Output the (X, Y) coordinate of the center of the cell containing the given text.  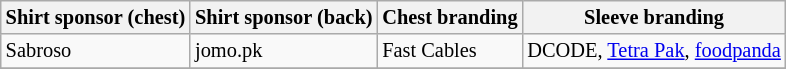
Sleeve branding (654, 17)
jomo.pk (284, 51)
Shirt sponsor (chest) (96, 17)
Fast Cables (450, 51)
DCODE, Tetra Pak, foodpanda (654, 51)
Chest branding (450, 17)
Shirt sponsor (back) (284, 17)
Sabroso (96, 51)
